Find where the given text appears and provide that cell's center as [X, Y] coordinate. 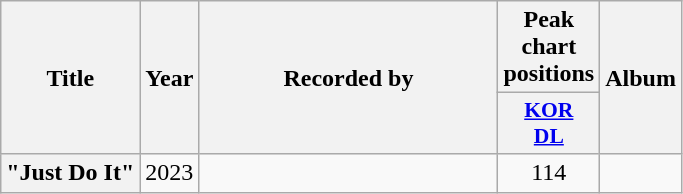
Peak chart positions [549, 47]
Year [170, 78]
"Just Do It" [70, 173]
Recorded by [348, 78]
KORDL [549, 124]
Title [70, 78]
2023 [170, 173]
114 [549, 173]
Album [641, 78]
